Return the [x, y] coordinate for the center point of the cell that contains the specified text.  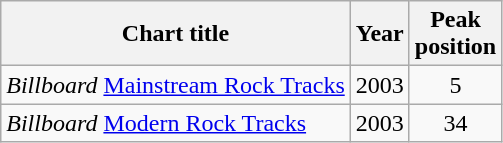
Billboard Modern Rock Tracks [176, 123]
Chart title [176, 34]
34 [455, 123]
Year [380, 34]
Billboard Mainstream Rock Tracks [176, 85]
Peakposition [455, 34]
5 [455, 85]
